Find where the given text appears and provide that cell's center as (X, Y) coordinate. 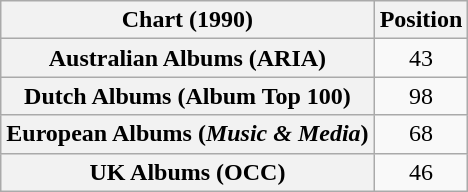
Australian Albums (ARIA) (188, 58)
68 (421, 134)
European Albums (Music & Media) (188, 134)
UK Albums (OCC) (188, 172)
Dutch Albums (Album Top 100) (188, 96)
Chart (1990) (188, 20)
98 (421, 96)
Position (421, 20)
43 (421, 58)
46 (421, 172)
